Determine the (X, Y) coordinate at the center of the cell enclosing the given text.  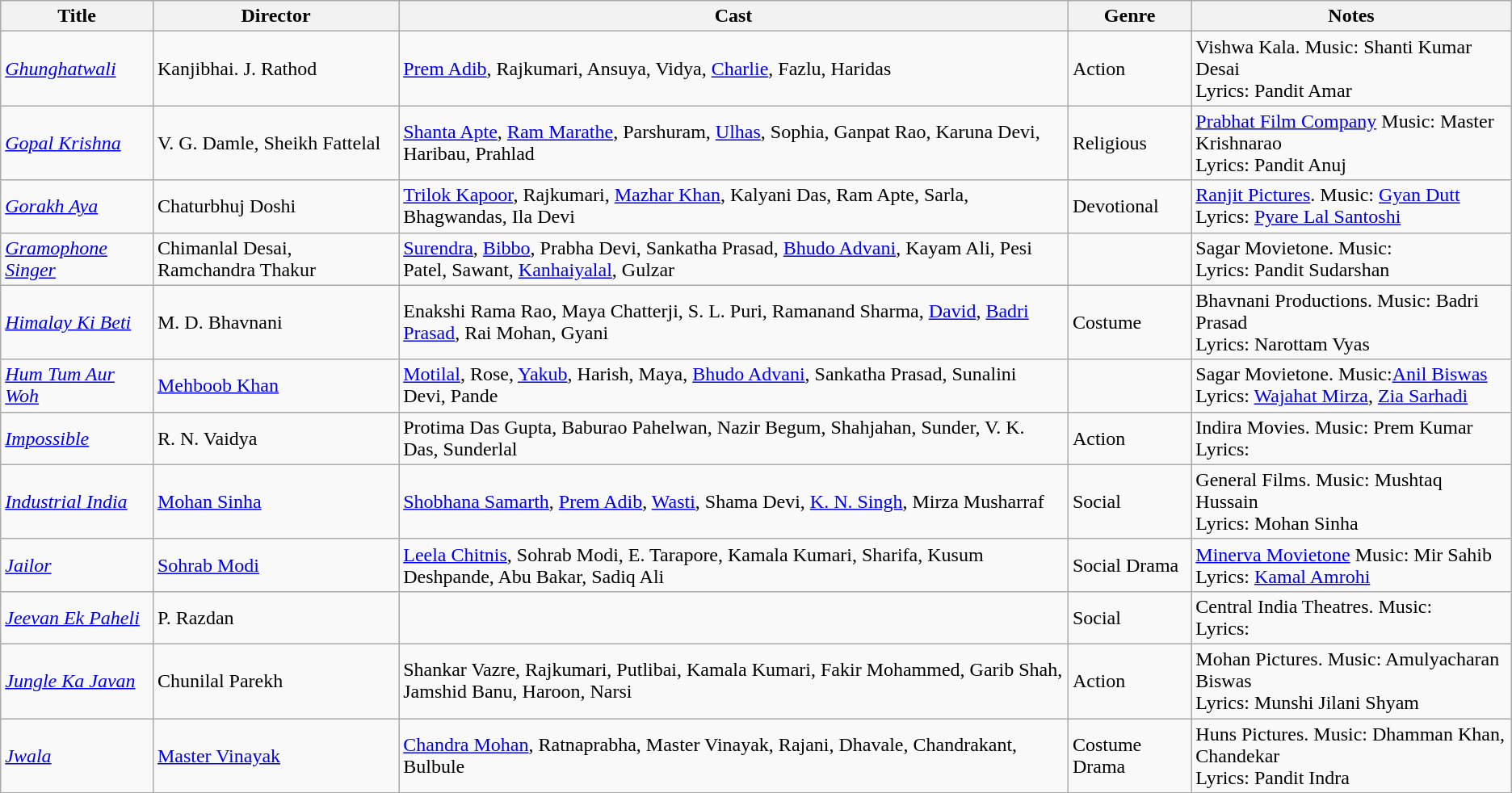
Industrial India (78, 501)
P. Razdan (275, 617)
Vishwa Kala. Music: Shanti Kumar DesaiLyrics: Pandit Amar (1351, 69)
Sagar Movietone. Music: Lyrics: Pandit Sudarshan (1351, 258)
Chimanlal Desai, Ramchandra Thakur (275, 258)
Gorakh Aya (78, 207)
Jungle Ka Javan (78, 681)
V. G. Damle, Sheikh Fattelal (275, 143)
Jailor (78, 565)
Jwala (78, 756)
Huns Pictures. Music: Dhamman Khan, ChandekarLyrics: Pandit Indra (1351, 756)
Enakshi Rama Rao, Maya Chatterji, S. L. Puri, Ramanand Sharma, David, Badri Prasad, Rai Mohan, Gyani (733, 322)
Title (78, 16)
Genre (1129, 16)
Shobhana Samarth, Prem Adib, Wasti, Shama Devi, K. N. Singh, Mirza Musharraf (733, 501)
Sagar Movietone. Music:Anil BiswasLyrics: Wajahat Mirza, Zia Sarhadi (1351, 386)
Hum Tum Aur Woh (78, 386)
Gramophone Singer (78, 258)
Prem Adib, Rajkumari, Ansuya, Vidya, Charlie, Fazlu, Haridas (733, 69)
Notes (1351, 16)
Trilok Kapoor, Rajkumari, Mazhar Khan, Kalyani Das, Ram Apte, Sarla, Bhagwandas, Ila Devi (733, 207)
Kanjibhai. J. Rathod (275, 69)
Master Vinayak (275, 756)
Shankar Vazre, Rajkumari, Putlibai, Kamala Kumari, Fakir Mohammed, Garib Shah, Jamshid Banu, Haroon, Narsi (733, 681)
Chandra Mohan, Ratnaprabha, Master Vinayak, Rajani, Dhavale, Chandrakant, Bulbule (733, 756)
Religious (1129, 143)
Gopal Krishna (78, 143)
Bhavnani Productions. Music: Badri PrasadLyrics: Narottam Vyas (1351, 322)
Jeevan Ek Paheli (78, 617)
Chunilal Parekh (275, 681)
Costume Drama (1129, 756)
Social Drama (1129, 565)
Shanta Apte, Ram Marathe, Parshuram, Ulhas, Sophia, Ganpat Rao, Karuna Devi, Haribau, Prahlad (733, 143)
Cast (733, 16)
Devotional (1129, 207)
Minerva Movietone Music: Mir SahibLyrics: Kamal Amrohi (1351, 565)
Ghunghatwali (78, 69)
Protima Das Gupta, Baburao Pahelwan, Nazir Begum, Shahjahan, Sunder, V. K. Das, Sunderlal (733, 438)
Impossible (78, 438)
Surendra, Bibbo, Prabha Devi, Sankatha Prasad, Bhudo Advani, Kayam Ali, Pesi Patel, Sawant, Kanhaiyalal, Gulzar (733, 258)
Central India Theatres. Music: Lyrics: (1351, 617)
Himalay Ki Beti (78, 322)
Mohan Sinha (275, 501)
Prabhat Film Company Music: Master KrishnaraoLyrics: Pandit Anuj (1351, 143)
Ranjit Pictures. Music: Gyan DuttLyrics: Pyare Lal Santoshi (1351, 207)
M. D. Bhavnani (275, 322)
Mohan Pictures. Music: Amulyacharan BiswasLyrics: Munshi Jilani Shyam (1351, 681)
Director (275, 16)
Costume (1129, 322)
Motilal, Rose, Yakub, Harish, Maya, Bhudo Advani, Sankatha Prasad, Sunalini Devi, Pande (733, 386)
Indira Movies. Music: Prem KumarLyrics: (1351, 438)
General Films. Music: Mushtaq HussainLyrics: Mohan Sinha (1351, 501)
R. N. Vaidya (275, 438)
Chaturbhuj Doshi (275, 207)
Sohrab Modi (275, 565)
Leela Chitnis, Sohrab Modi, E. Tarapore, Kamala Kumari, Sharifa, Kusum Deshpande, Abu Bakar, Sadiq Ali (733, 565)
Mehboob Khan (275, 386)
